Search for the cell housing the specified text and yield its [X, Y] center coordinate. 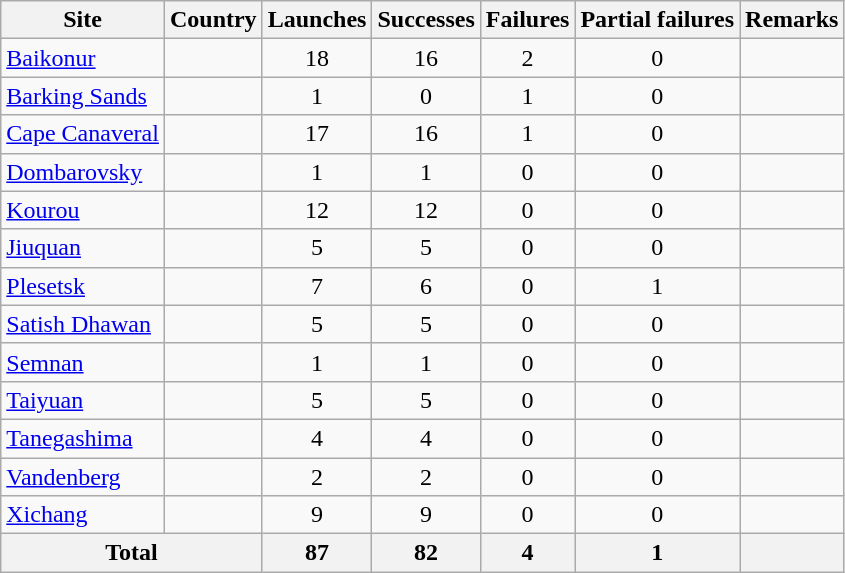
Xichang [83, 515]
Tanegashima [83, 438]
Satish Dhawan [83, 324]
87 [317, 553]
82 [426, 553]
Successes [426, 20]
Jiuquan [83, 248]
Semnan [83, 362]
Total [132, 553]
Partial failures [658, 20]
Dombarovsky [83, 172]
Taiyuan [83, 400]
Vandenberg [83, 477]
Country [213, 20]
Baikonur [83, 58]
6 [426, 286]
Remarks [792, 20]
Cape Canaveral [83, 134]
Failures [528, 20]
7 [317, 286]
Site [83, 20]
Plesetsk [83, 286]
17 [317, 134]
18 [317, 58]
Launches [317, 20]
Barking Sands [83, 96]
Kourou [83, 210]
